Pinpoint the cell where the given text exists, returning its (X, Y) midpoint coordinate. 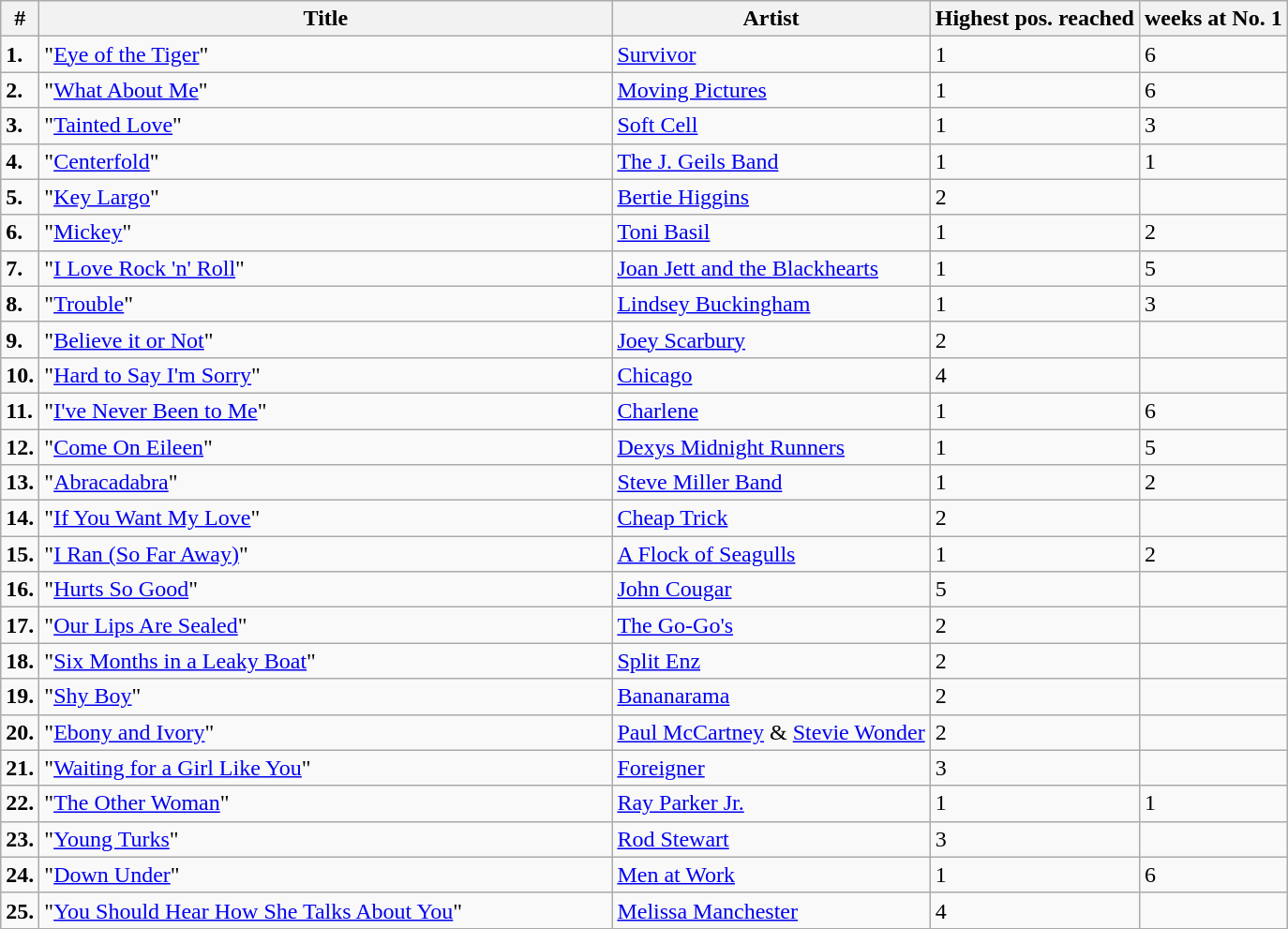
Foreigner (771, 768)
"Tainted Love" (326, 126)
"Mickey" (326, 232)
Moving Pictures (771, 90)
"Key Largo" (326, 197)
Chicago (771, 375)
Paul McCartney & Stevie Wonder (771, 732)
Melissa Manchester (771, 910)
Ray Parker Jr. (771, 803)
"What About Me" (326, 90)
"The Other Woman" (326, 803)
A Flock of Seagulls (771, 554)
"Six Months in a Leaky Boat" (326, 661)
John Cougar (771, 590)
Steve Miller Band (771, 483)
Rod Stewart (771, 839)
"You Should Hear How She Talks About You" (326, 910)
"Come On Eileen" (326, 447)
11. (21, 411)
Survivor (771, 54)
"If You Want My Love" (326, 518)
6. (21, 232)
20. (21, 732)
23. (21, 839)
"I Ran (So Far Away)" (326, 554)
7. (21, 268)
24. (21, 875)
Highest pos. reached (1035, 19)
Cheap Trick (771, 518)
17. (21, 625)
"I've Never Been to Me" (326, 411)
3. (21, 126)
"Down Under" (326, 875)
The Go-Go's (771, 625)
16. (21, 590)
"Centerfold" (326, 161)
Joan Jett and the Blackhearts (771, 268)
21. (21, 768)
1. (21, 54)
13. (21, 483)
18. (21, 661)
Lindsey Buckingham (771, 304)
Joey Scarbury (771, 339)
22. (21, 803)
"Hard to Say I'm Sorry" (326, 375)
"Hurts So Good" (326, 590)
"I Love Rock 'n' Roll" (326, 268)
Charlene (771, 411)
weeks at No. 1 (1213, 19)
19. (21, 697)
"Young Turks" (326, 839)
"Shy Boy" (326, 697)
Bertie Higgins (771, 197)
25. (21, 910)
14. (21, 518)
"Waiting for a Girl Like You" (326, 768)
15. (21, 554)
9. (21, 339)
Artist (771, 19)
12. (21, 447)
Title (326, 19)
# (21, 19)
"Believe it or Not" (326, 339)
4. (21, 161)
The J. Geils Band (771, 161)
Split Enz (771, 661)
2. (21, 90)
Bananarama (771, 697)
8. (21, 304)
5. (21, 197)
"Ebony and Ivory" (326, 732)
"Abracadabra" (326, 483)
10. (21, 375)
"Our Lips Are Sealed" (326, 625)
"Eye of the Tiger" (326, 54)
Soft Cell (771, 126)
"Trouble" (326, 304)
Men at Work (771, 875)
Toni Basil (771, 232)
Dexys Midnight Runners (771, 447)
